Provide the [X, Y] coordinate of the cell's center where the given text is located.  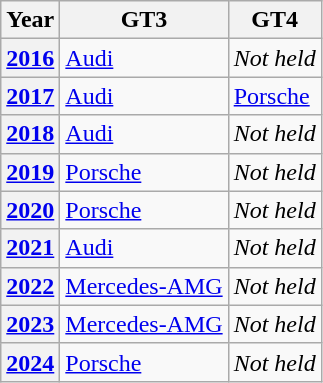
2022 [30, 286]
Year [30, 20]
2020 [30, 210]
GT3 [144, 20]
2021 [30, 248]
GT4 [274, 20]
2016 [30, 58]
2017 [30, 96]
2018 [30, 134]
2024 [30, 362]
2019 [30, 172]
2023 [30, 324]
